From the cell containing the given text, extract its center point as [x, y] coordinate. 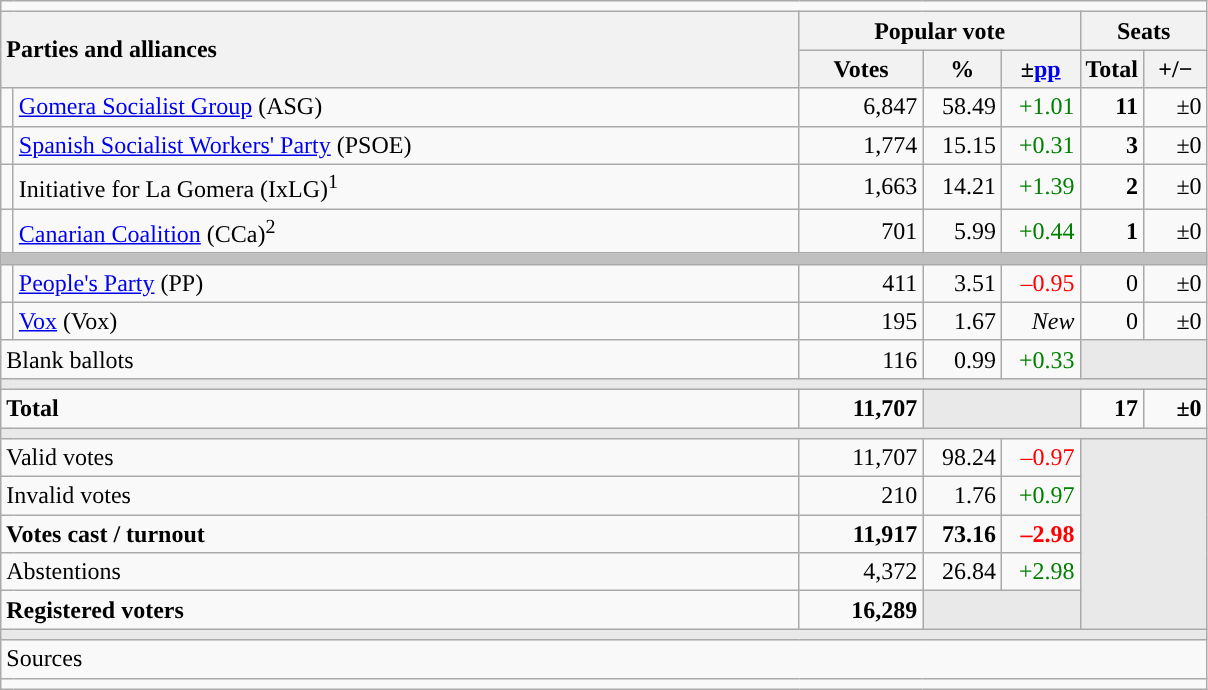
4,372 [861, 572]
New [1040, 321]
0.99 [962, 359]
11,917 [861, 534]
5.99 [962, 232]
Votes cast / turnout [400, 534]
16,289 [861, 610]
26.84 [962, 572]
1.67 [962, 321]
Vox (Vox) [406, 321]
Gomera Socialist Group (ASG) [406, 107]
+2.98 [1040, 572]
Blank ballots [400, 359]
Valid votes [400, 458]
Parties and alliances [400, 50]
15.15 [962, 145]
People's Party (PP) [406, 283]
Seats [1144, 31]
Votes [861, 69]
6,847 [861, 107]
+/− [1176, 69]
14.21 [962, 186]
Popular vote [940, 31]
1,663 [861, 186]
% [962, 69]
3.51 [962, 283]
210 [861, 496]
±pp [1040, 69]
+0.31 [1040, 145]
58.49 [962, 107]
Invalid votes [400, 496]
98.24 [962, 458]
+0.33 [1040, 359]
Abstentions [400, 572]
1 [1112, 232]
Registered voters [400, 610]
17 [1112, 408]
1.76 [962, 496]
2 [1112, 186]
Spanish Socialist Workers' Party (PSOE) [406, 145]
116 [861, 359]
11 [1112, 107]
+0.44 [1040, 232]
+1.01 [1040, 107]
1,774 [861, 145]
–0.95 [1040, 283]
Initiative for La Gomera (IxLG)1 [406, 186]
+0.97 [1040, 496]
Canarian Coalition (CCa)2 [406, 232]
+1.39 [1040, 186]
–2.98 [1040, 534]
3 [1112, 145]
195 [861, 321]
701 [861, 232]
–0.97 [1040, 458]
411 [861, 283]
Sources [604, 659]
73.16 [962, 534]
